Detect which cell encompasses the target text, then output its (X, Y) center coordinate. 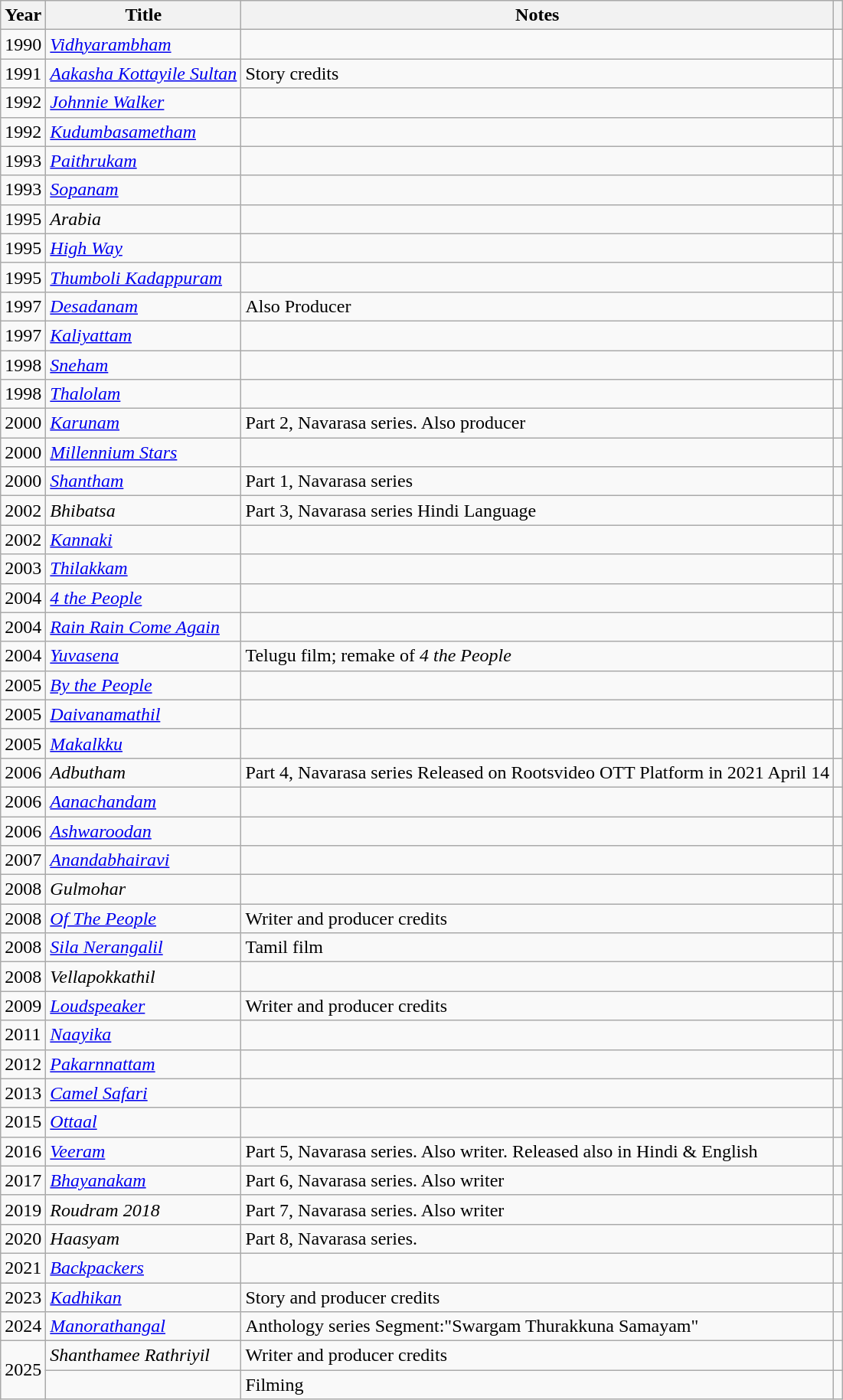
Yuvasena (144, 656)
Karunam (144, 423)
Vidhyarambham (144, 44)
Pakarnnattam (144, 1064)
Sneham (144, 365)
Johnnie Walker (144, 103)
Camel Safari (144, 1093)
2020 (23, 1238)
Thumboli Kadappuram (144, 277)
High Way (144, 248)
2007 (23, 860)
2011 (23, 1035)
Adbutham (144, 772)
2013 (23, 1093)
Year (23, 15)
Shantham (144, 481)
2009 (23, 1006)
Veeram (144, 1151)
Kannaki (144, 540)
Ottaal (144, 1122)
Part 1, Navarasa series (537, 481)
Anthology series Segment:"Swargam Thurakkuna Samayam" (537, 1327)
Paithrukam (144, 161)
2016 (23, 1151)
Makalkku (144, 743)
Bhibatsa (144, 511)
Manorathangal (144, 1327)
1990 (23, 44)
Vellapokkathil (144, 977)
Daivanamathil (144, 714)
2025 (23, 1370)
Story and producer credits (537, 1297)
Bhayanakam (144, 1180)
Also Producer (537, 306)
Telugu film; remake of 4 the People (537, 656)
By the People (144, 685)
Kaliyattam (144, 335)
Kudumbasametham (144, 132)
Part 5, Navarasa series. Also writer. Released also in Hindi & English (537, 1151)
2021 (23, 1268)
Part 2, Navarasa series. Also producer (537, 423)
Shanthamee Rathriyil (144, 1356)
Story credits (537, 73)
Part 6, Navarasa series. Also writer (537, 1180)
Aakasha Kottayile Sultan (144, 73)
Arabia (144, 219)
Naayika (144, 1035)
Millennium Stars (144, 452)
Anandabhairavi (144, 860)
Roudram 2018 (144, 1209)
Sila Nerangalil (144, 948)
Tamil film (537, 948)
Ashwaroodan (144, 831)
4 the People (144, 598)
Part 3, Navarasa series Hindi Language (537, 511)
2017 (23, 1180)
Thalolam (144, 394)
2023 (23, 1297)
Backpackers (144, 1268)
Sopanam (144, 190)
Aanachandam (144, 801)
Title (144, 15)
Rain Rain Come Again (144, 627)
Of The People (144, 919)
Part 4, Navarasa series Released on Rootsvideo OTT Platform in 2021 April 14 (537, 772)
Kadhikan (144, 1297)
Filming (537, 1385)
1991 (23, 73)
Desadanam (144, 306)
Thilakkam (144, 569)
2015 (23, 1122)
2012 (23, 1064)
Part 8, Navarasa series. (537, 1238)
2024 (23, 1327)
Part 7, Navarasa series. Also writer (537, 1209)
Gulmohar (144, 889)
Haasyam (144, 1238)
2003 (23, 569)
2019 (23, 1209)
Notes (537, 15)
Loudspeaker (144, 1006)
